Pinpoint the cell where the given text exists, returning its [x, y] midpoint coordinate. 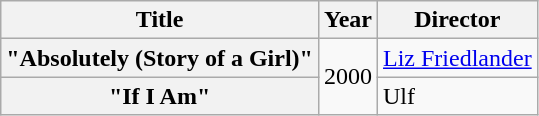
Ulf [458, 96]
Year [348, 20]
2000 [348, 77]
Liz Friedlander [458, 58]
"If I Am" [160, 96]
"Absolutely (Story of a Girl)" [160, 58]
Title [160, 20]
Director [458, 20]
